Detect which cell encompasses the target text, then output its (x, y) center coordinate. 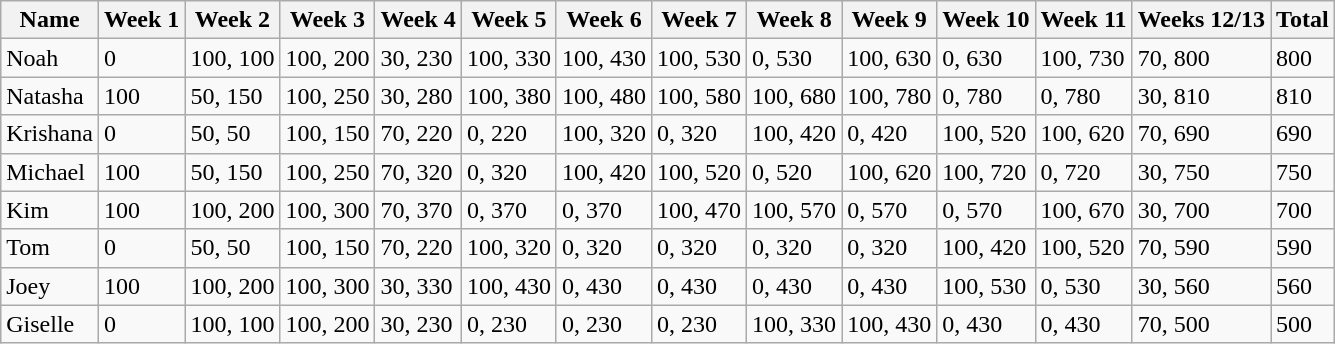
100, 780 (890, 96)
560 (1303, 286)
Tom (50, 248)
500 (1303, 324)
Week 7 (698, 20)
100, 570 (794, 210)
Week 4 (418, 20)
590 (1303, 248)
100, 670 (1084, 210)
100, 720 (986, 172)
Giselle (50, 324)
750 (1303, 172)
Name (50, 20)
100, 470 (698, 210)
100, 730 (1084, 58)
30, 810 (1201, 96)
70, 690 (1201, 134)
Week 8 (794, 20)
0, 220 (508, 134)
30, 280 (418, 96)
Week 10 (986, 20)
70, 320 (418, 172)
70, 500 (1201, 324)
Week 9 (890, 20)
800 (1303, 58)
Michael (50, 172)
70, 590 (1201, 248)
Weeks 12/13 (1201, 20)
0, 720 (1084, 172)
Week 3 (328, 20)
100, 480 (604, 96)
Natasha (50, 96)
Total (1303, 20)
30, 330 (418, 286)
100, 630 (890, 58)
70, 370 (418, 210)
Week 5 (508, 20)
Week 11 (1084, 20)
690 (1303, 134)
0, 520 (794, 172)
Week 6 (604, 20)
Week 2 (232, 20)
0, 420 (890, 134)
Week 1 (141, 20)
100, 680 (794, 96)
100, 380 (508, 96)
Kim (50, 210)
100, 580 (698, 96)
Noah (50, 58)
810 (1303, 96)
30, 750 (1201, 172)
0, 630 (986, 58)
30, 700 (1201, 210)
70, 800 (1201, 58)
Krishana (50, 134)
Joey (50, 286)
30, 560 (1201, 286)
700 (1303, 210)
